Identify which cell holds the provided text, then report its (x, y) central coordinate. 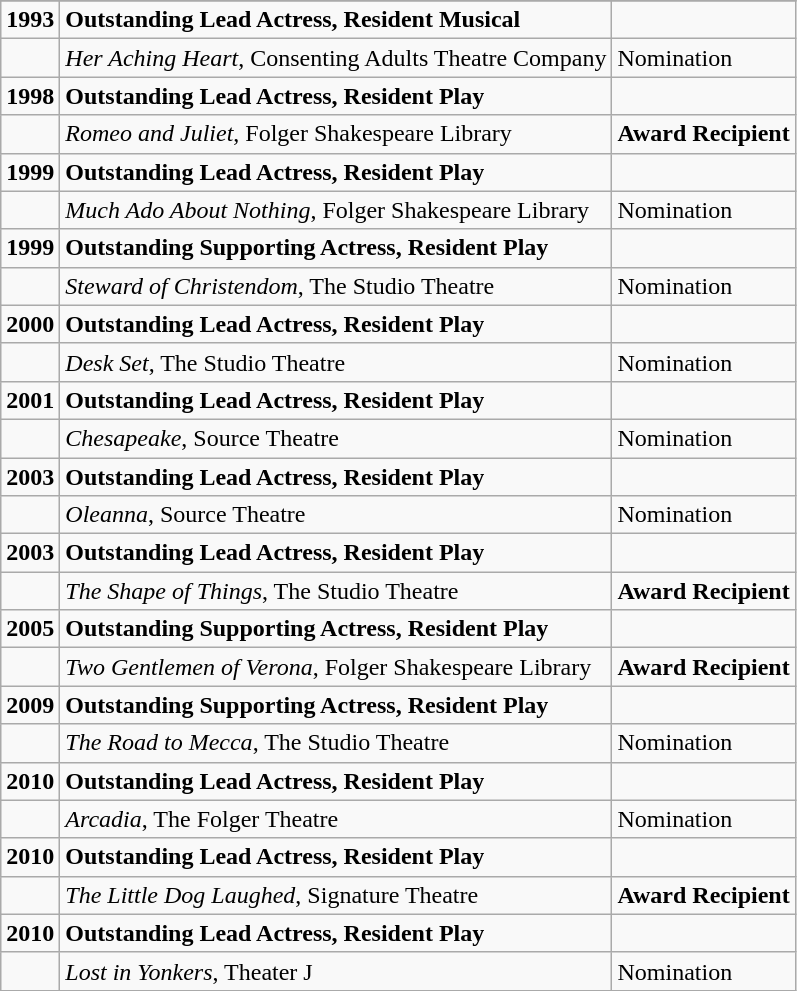
The Shape of Things, The Studio Theatre (336, 591)
2001 (30, 400)
The Little Dog Laughed, Signature Theatre (336, 895)
The Road to Mecca, The Studio Theatre (336, 743)
Arcadia, The Folger Theatre (336, 819)
2000 (30, 324)
1993 (30, 20)
Much Ado About Nothing, Folger Shakespeare Library (336, 210)
Desk Set, The Studio Theatre (336, 362)
Outstanding Lead Actress, Resident Musical (336, 20)
2009 (30, 705)
Steward of Christendom, The Studio Theatre (336, 286)
Lost in Yonkers, Theater J (336, 971)
Two Gentlemen of Verona, Folger Shakespeare Library (336, 667)
Oleanna, Source Theatre (336, 515)
2005 (30, 629)
Romeo and Juliet, Folger Shakespeare Library (336, 134)
Chesapeake, Source Theatre (336, 438)
Her Aching Heart, Consenting Adults Theatre Company (336, 58)
1998 (30, 96)
